Capture the cell that displays the provided text and extract its (x, y) central coordinate. 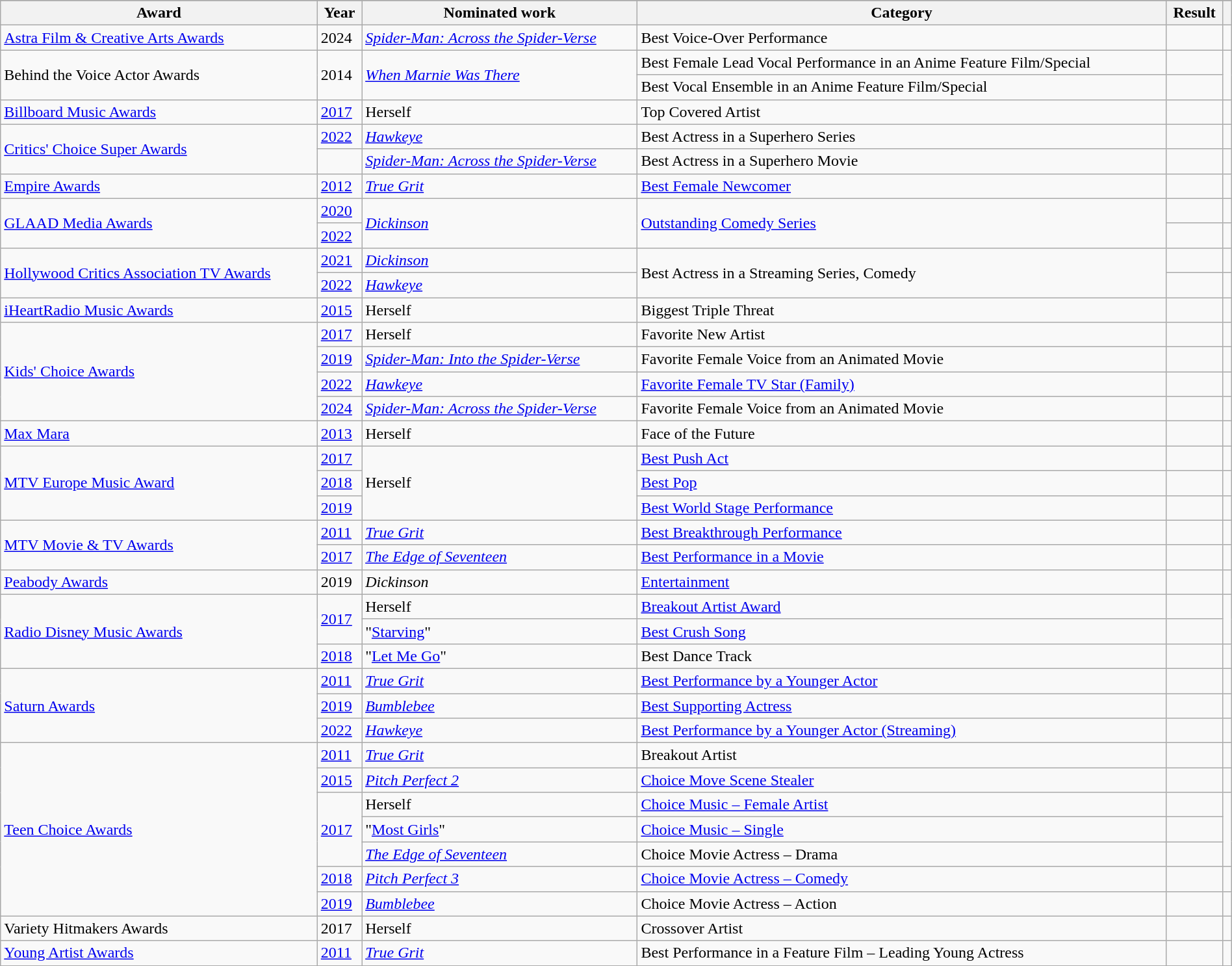
Result (1194, 13)
Crossover Artist (902, 928)
Pitch Perfect 3 (500, 879)
Behind the Voice Actor Awards (159, 75)
Best Push Act (902, 458)
Best Performance by a Younger Actor (Streaming) (902, 731)
2012 (339, 186)
Max Mara (159, 434)
Best Female Newcomer (902, 186)
Choice Movie Actress – Action (902, 904)
Favorite New Artist (902, 335)
Variety Hitmakers Awards (159, 928)
MTV Movie & TV Awards (159, 545)
Best Performance in a Movie (902, 557)
Best Actress in a Streaming Series, Comedy (902, 272)
Choice Music – Female Artist (902, 805)
"Most Girls" (500, 829)
Best Female Lead Vocal Performance in an Anime Feature Film/Special (902, 62)
Kids' Choice Awards (159, 372)
Teen Choice Awards (159, 829)
"Let Me Go" (500, 656)
Nominated work (500, 13)
Outstanding Comedy Series (902, 223)
MTV Europe Music Award (159, 483)
Empire Awards (159, 186)
"Starving" (500, 631)
Hollywood Critics Association TV Awards (159, 272)
Choice Movie Actress – Comedy (902, 879)
2013 (339, 434)
2021 (339, 260)
2020 (339, 211)
Best Dance Track (902, 656)
Best Pop (902, 483)
Saturn Awards (159, 705)
Biggest Triple Threat (902, 310)
Award (159, 13)
Category (902, 13)
Breakout Artist Award (902, 607)
GLAAD Media Awards (159, 223)
Best Supporting Actress (902, 705)
Peabody Awards (159, 582)
Breakout Artist (902, 755)
Best Crush Song (902, 631)
Young Artist Awards (159, 953)
Billboard Music Awards (159, 112)
Critics' Choice Super Awards (159, 149)
Best Vocal Ensemble in an Anime Feature Film/Special (902, 87)
Radio Disney Music Awards (159, 631)
Best World Stage Performance (902, 508)
Best Actress in a Superhero Movie (902, 161)
Best Performance by a Younger Actor (902, 681)
Year (339, 13)
Entertainment (902, 582)
iHeartRadio Music Awards (159, 310)
When Marnie Was There (500, 75)
Best Breakthrough Performance (902, 532)
Best Performance in a Feature Film – Leading Young Actress (902, 953)
Favorite Female TV Star (Family) (902, 384)
Astra Film & Creative Arts Awards (159, 38)
Choice Music – Single (902, 829)
Pitch Perfect 2 (500, 780)
Choice Move Scene Stealer (902, 780)
Best Actress in a Superhero Series (902, 137)
2014 (339, 75)
Best Voice-Over Performance (902, 38)
Spider-Man: Into the Spider-Verse (500, 359)
Top Covered Artist (902, 112)
Face of the Future (902, 434)
Choice Movie Actress – Drama (902, 854)
